Identify which cell holds the provided text, then report its [x, y] central coordinate. 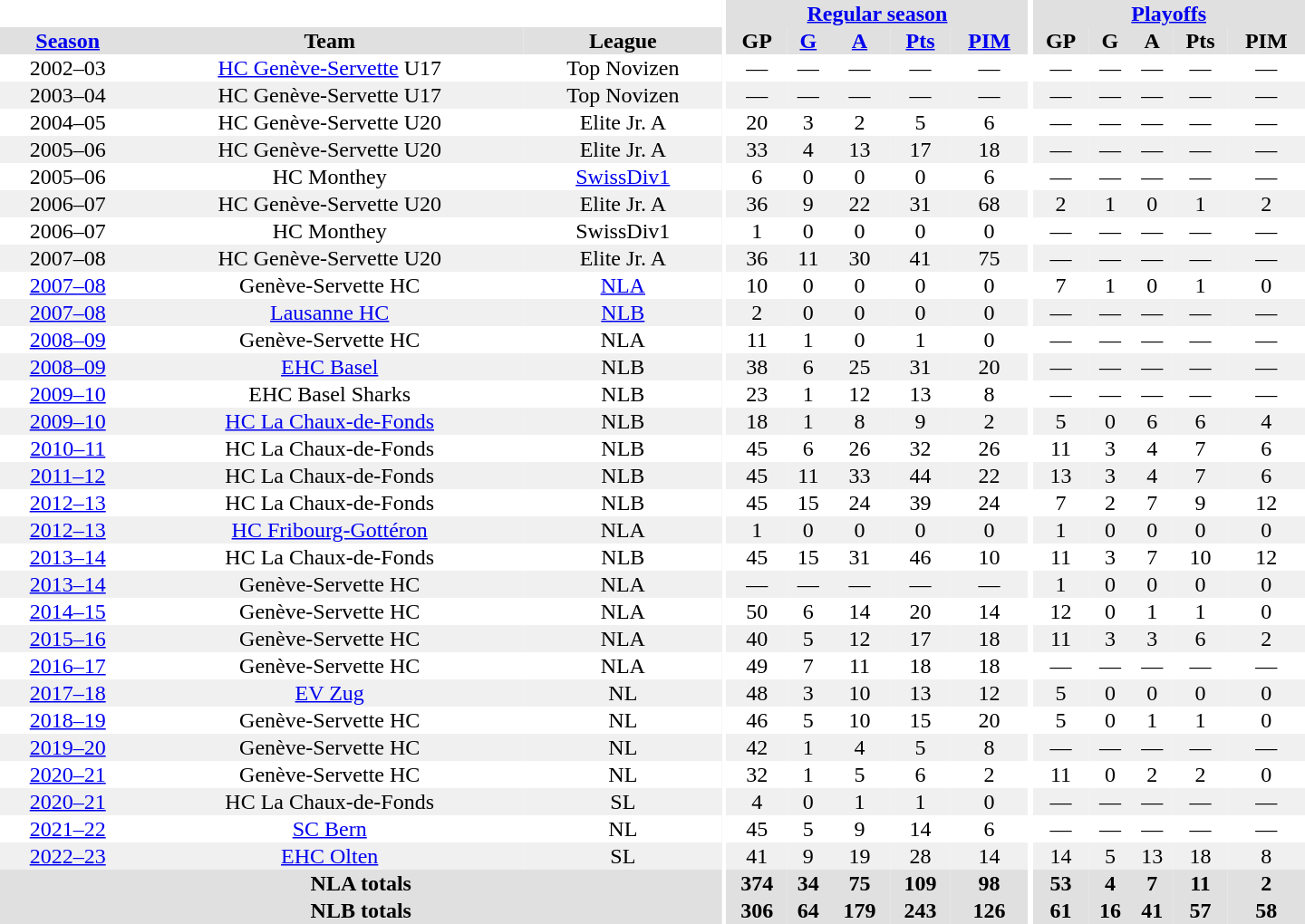
42 [758, 747]
2022–23 [67, 856]
2016–17 [67, 666]
53 [1060, 883]
2017–18 [67, 693]
EHC Basel Sharks [330, 394]
NLB totals [361, 910]
2018–19 [67, 720]
30 [859, 258]
28 [921, 856]
2021–22 [67, 829]
Team [330, 41]
19 [859, 856]
40 [758, 639]
2003–04 [67, 95]
EV Zug [330, 693]
2011–12 [67, 476]
68 [990, 204]
58 [1267, 910]
HC Fribourg-Gottéron [330, 530]
Playoffs [1169, 14]
34 [808, 883]
EHC Basel [330, 367]
16 [1110, 910]
Lausanne HC [330, 313]
374 [758, 883]
38 [758, 367]
NLA totals [361, 883]
50 [758, 611]
League [623, 41]
126 [990, 910]
39 [921, 503]
2015–16 [67, 639]
Regular season [877, 14]
61 [1060, 910]
Season [67, 41]
2010–11 [67, 448]
49 [758, 666]
23 [758, 394]
64 [808, 910]
25 [859, 367]
243 [921, 910]
SC Bern [330, 829]
44 [921, 476]
306 [758, 910]
57 [1200, 910]
2004–05 [67, 122]
48 [758, 693]
2014–15 [67, 611]
EHC Olten [330, 856]
179 [859, 910]
2019–20 [67, 747]
109 [921, 883]
2002–03 [67, 68]
98 [990, 883]
